Return the [X, Y] coordinate for the center point of the cell that contains the specified text.  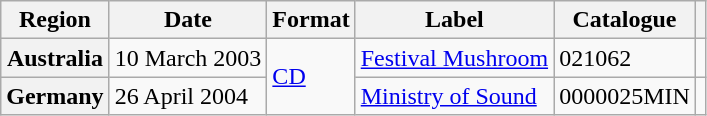
Date [188, 20]
Catalogue [625, 20]
10 March 2003 [188, 58]
Ministry of Sound [454, 96]
Festival Mushroom [454, 58]
021062 [625, 58]
CD [311, 77]
Format [311, 20]
26 April 2004 [188, 96]
Germany [55, 96]
Region [55, 20]
Australia [55, 58]
0000025MIN [625, 96]
Label [454, 20]
